For the text-containing cell, return its midpoint in (x, y) coordinate format. 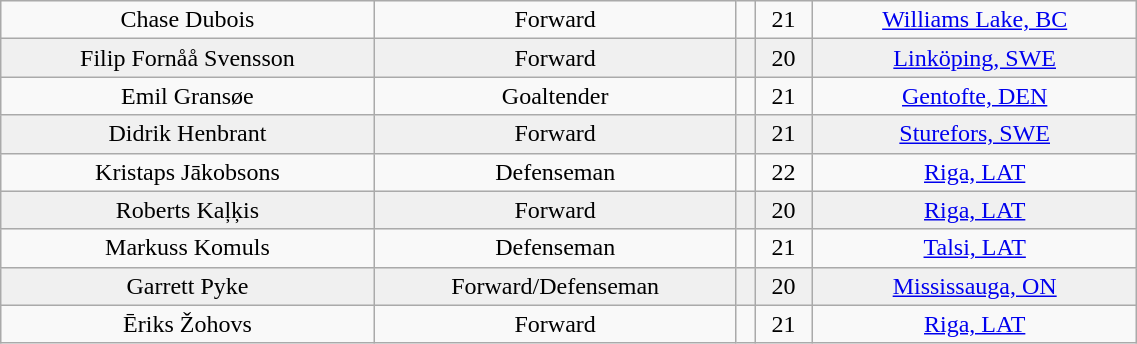
Kristaps Jākobsons (188, 172)
Sturefors, SWE (975, 134)
Chase Dubois (188, 20)
Mississauga, ON (975, 286)
Linköping, SWE (975, 58)
Forward/Defenseman (555, 286)
22 (784, 172)
Roberts Kaļķis (188, 210)
Gentofte, DEN (975, 96)
Emil Gransøe (188, 96)
Garrett Pyke (188, 286)
Williams Lake, BC (975, 20)
Ēriks Žohovs (188, 324)
Markuss Komuls (188, 248)
Didrik Henbrant (188, 134)
Talsi, LAT (975, 248)
Filip Fornåå Svensson (188, 58)
Goaltender (555, 96)
